Pinpoint the cell where the given text exists, returning its (X, Y) midpoint coordinate. 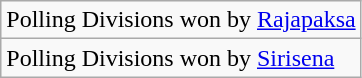
Polling Divisions won by Sirisena (181, 58)
Polling Divisions won by Rajapaksa (181, 20)
